For the text-containing cell, return its midpoint in [x, y] coordinate format. 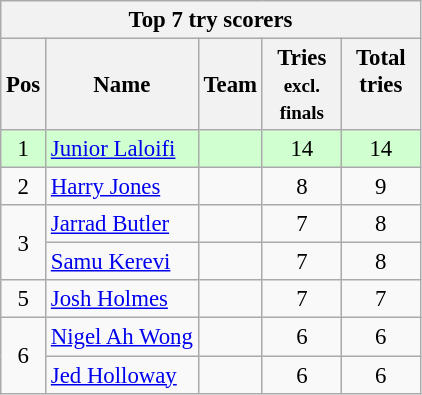
Jed Holloway [122, 375]
Josh Holmes [122, 299]
2 [24, 187]
Samu Kerevi [122, 262]
Team [230, 85]
Name [122, 85]
Totaltries [380, 85]
1 [24, 149]
Junior Laloifi [122, 149]
Pos [24, 85]
Triesexcl.finals [302, 85]
Jarrad Butler [122, 224]
9 [380, 187]
5 [24, 299]
3 [24, 242]
Nigel Ah Wong [122, 337]
Top 7 try scorers [211, 20]
Harry Jones [122, 187]
